Capture the cell that displays the provided text and extract its [X, Y] central coordinate. 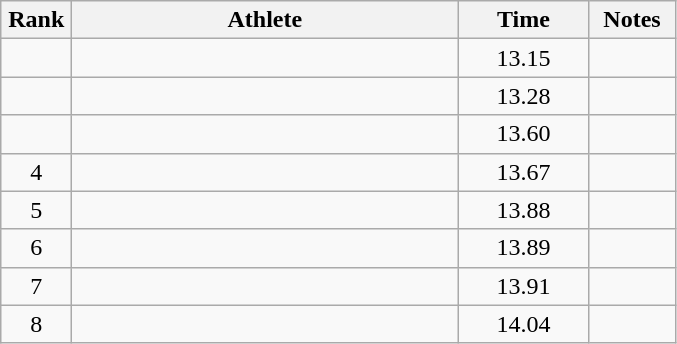
13.89 [524, 248]
14.04 [524, 324]
13.28 [524, 96]
13.15 [524, 58]
13.91 [524, 286]
Notes [632, 20]
8 [36, 324]
Time [524, 20]
13.67 [524, 172]
6 [36, 248]
5 [36, 210]
4 [36, 172]
13.60 [524, 134]
7 [36, 286]
Rank [36, 20]
Athlete [265, 20]
13.88 [524, 210]
